From the cell containing the given text, extract its center point as [X, Y] coordinate. 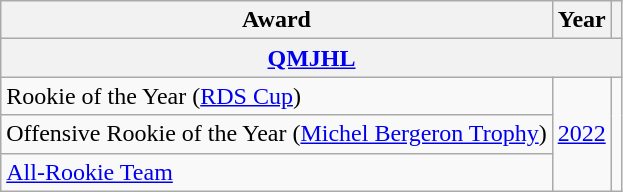
Year [582, 20]
Offensive Rookie of the Year (Michel Bergeron Trophy) [276, 134]
Award [276, 20]
Rookie of the Year (RDS Cup) [276, 96]
QMJHL [312, 58]
All-Rookie Team [276, 172]
2022 [582, 134]
